Identify which cell holds the provided text, then report its [X, Y] central coordinate. 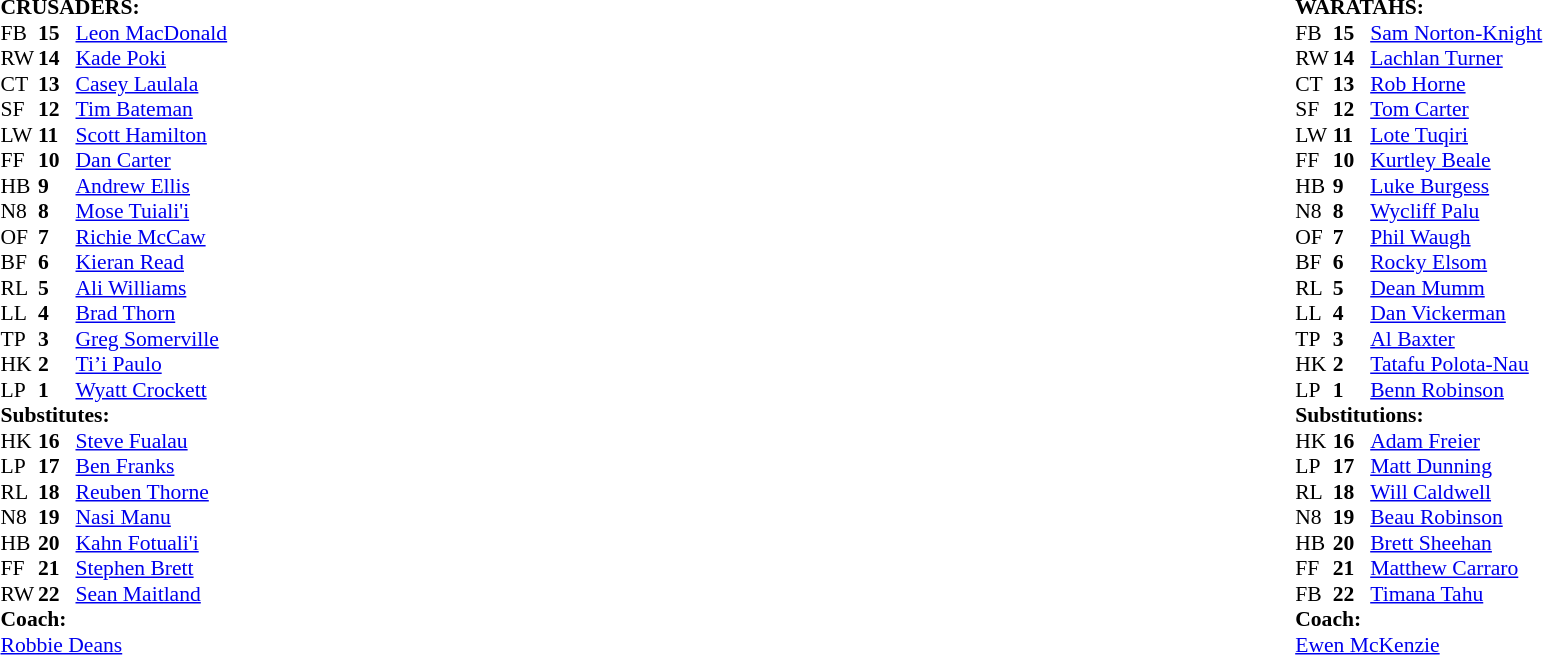
Wycliff Palu [1456, 211]
Kieran Read [152, 263]
Greg Somerville [152, 339]
Brett Sheehan [1456, 543]
Sean Maitland [152, 594]
Lachlan Turner [1456, 59]
Tom Carter [1456, 109]
Lote Tuqiri [1456, 135]
Phil Waugh [1456, 237]
Matthew Carraro [1456, 569]
Andrew Ellis [152, 186]
Kurtley Beale [1456, 161]
Leon MacDonald [152, 33]
Tatafu Polota-Nau [1456, 365]
Substitutes: [114, 415]
Ben Franks [152, 467]
Mose Tuiali'i [152, 211]
Sam Norton-Knight [1456, 33]
Substitutions: [1418, 415]
Luke Burgess [1456, 186]
Will Caldwell [1456, 492]
Richie McCaw [152, 237]
Adam Freier [1456, 441]
Beau Robinson [1456, 517]
Brad Thorn [152, 313]
Tim Bateman [152, 109]
Kade Poki [152, 59]
Benn Robinson [1456, 390]
Ti’i Paulo [152, 365]
Wyatt Crockett [152, 390]
Kahn Fotuali'i [152, 543]
Matt Dunning [1456, 467]
Stephen Brett [152, 569]
Nasi Manu [152, 517]
Scott Hamilton [152, 135]
Dan Vickerman [1456, 313]
Rocky Elsom [1456, 263]
Reuben Thorne [152, 492]
Dan Carter [152, 161]
Ali Williams [152, 288]
Steve Fualau [152, 441]
Dean Mumm [1456, 288]
Timana Tahu [1456, 594]
Rob Horne [1456, 84]
Casey Laulala [152, 84]
Al Baxter [1456, 339]
